Detect which cell encompasses the target text, then output its [x, y] center coordinate. 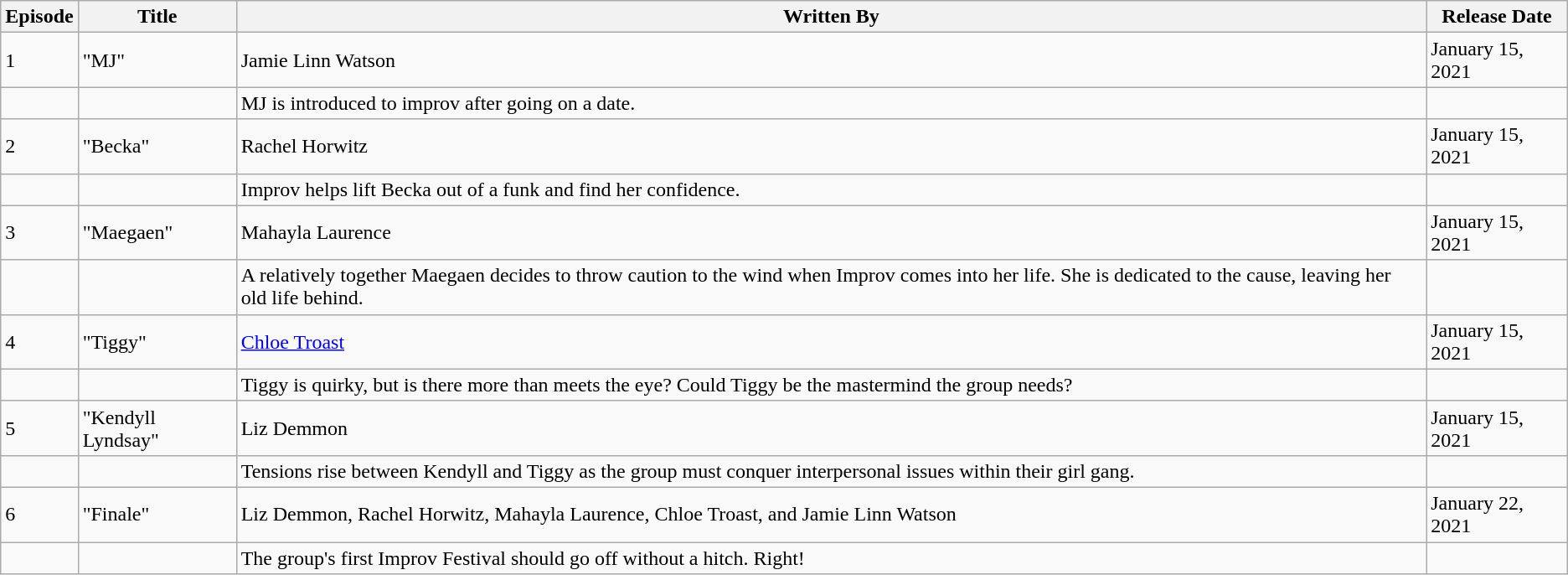
5 [39, 427]
2 [39, 146]
Title [157, 17]
Tiggy is quirky, but is there more than meets the eye? Could Tiggy be the mastermind the group needs? [831, 385]
Jamie Linn Watson [831, 60]
Mahayla Laurence [831, 233]
3 [39, 233]
"Becka" [157, 146]
Episode [39, 17]
"MJ" [157, 60]
MJ is introduced to improv after going on a date. [831, 103]
The group's first Improv Festival should go off without a hitch. Right! [831, 557]
Improv helps lift Becka out of a funk and find her confidence. [831, 189]
Liz Demmon [831, 427]
Tensions rise between Kendyll and Tiggy as the group must conquer interpersonal issues within their girl gang. [831, 471]
"Finale" [157, 515]
Written By [831, 17]
"Tiggy" [157, 342]
"Maegaen" [157, 233]
Chloe Troast [831, 342]
Liz Demmon, Rachel Horwitz, Mahayla Laurence, Chloe Troast, and Jamie Linn Watson [831, 515]
4 [39, 342]
January 22, 2021 [1498, 515]
Release Date [1498, 17]
Rachel Horwitz [831, 146]
1 [39, 60]
"Kendyll Lyndsay" [157, 427]
6 [39, 515]
